Find where the given text appears and provide that cell's center as (x, y) coordinate. 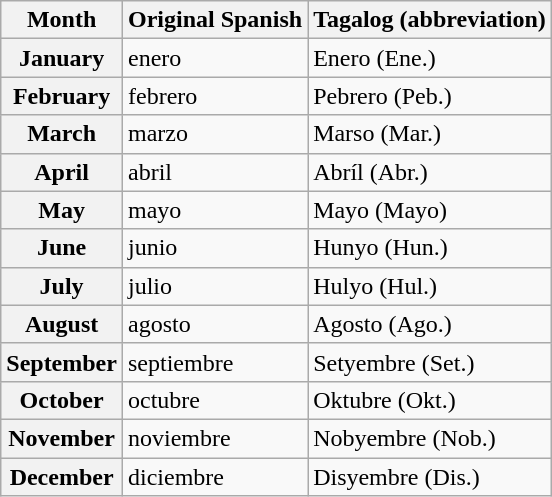
octubre (214, 400)
Enero (Ene.) (430, 58)
Oktubre (Okt.) (430, 400)
Nobyembre (Nob.) (430, 438)
March (62, 134)
September (62, 362)
junio (214, 248)
mayo (214, 210)
Tagalog (abbreviation) (430, 20)
Disyembre (Dis.) (430, 477)
abril (214, 172)
agosto (214, 324)
June (62, 248)
August (62, 324)
Month (62, 20)
Marso (Mar.) (430, 134)
Agosto (Ago.) (430, 324)
Abríl (Abr.) (430, 172)
marzo (214, 134)
Hunyo (Hun.) (430, 248)
April (62, 172)
January (62, 58)
Hulyo (Hul.) (430, 286)
Setyembre (Set.) (430, 362)
Pebrero (Peb.) (430, 96)
septiembre (214, 362)
October (62, 400)
diciembre (214, 477)
enero (214, 58)
July (62, 286)
febrero (214, 96)
November (62, 438)
julio (214, 286)
December (62, 477)
February (62, 96)
May (62, 210)
noviembre (214, 438)
Mayo (Mayo) (430, 210)
Original Spanish (214, 20)
